Identify which cell holds the provided text, then report its (x, y) central coordinate. 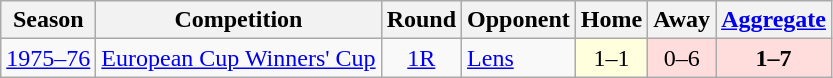
Away (682, 20)
Competition (238, 20)
Home (611, 20)
Lens (519, 58)
1975–76 (48, 58)
1–7 (774, 58)
0–6 (682, 58)
Aggregate (774, 20)
Season (48, 20)
Opponent (519, 20)
European Cup Winners' Cup (238, 58)
1–1 (611, 58)
1R (421, 58)
Round (421, 20)
